Return the [X, Y] coordinate for the center point of the cell that contains the specified text.  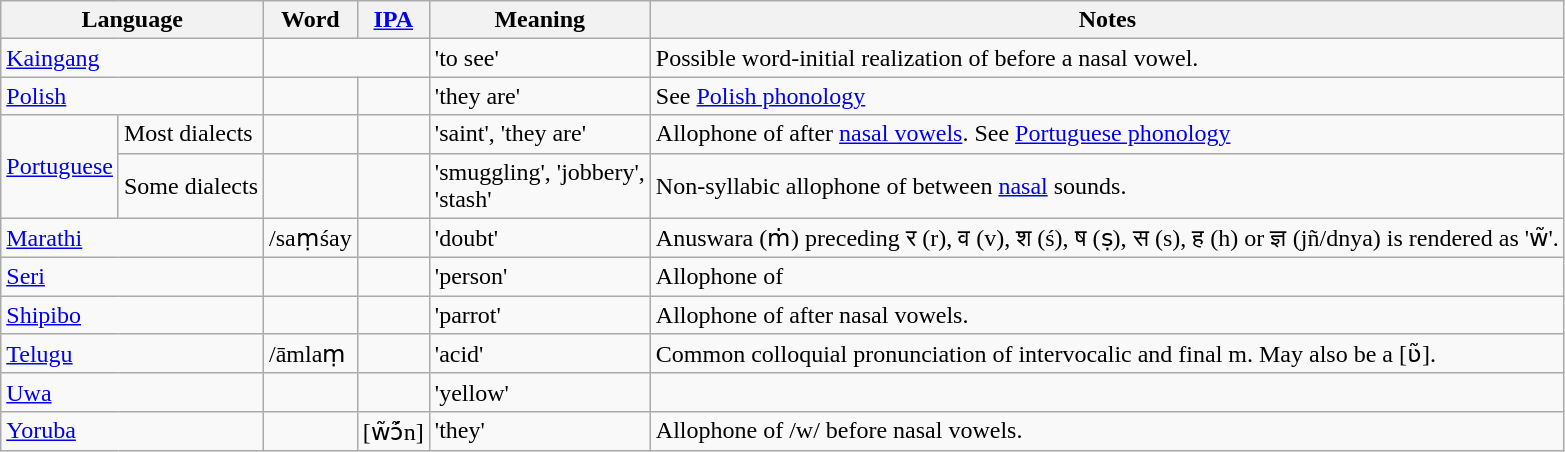
/saṃśay [311, 238]
Most dialects [190, 134]
Word [311, 20]
'saint', 'they are' [540, 134]
'smuggling', 'jobbery','stash' [540, 186]
Language [132, 20]
Shipibo [132, 315]
Allophone of after nasal vowels. See Portuguese phonology [1107, 134]
Uwa [132, 392]
/āmlaṃ [311, 354]
'to see' [540, 58]
Allophone of /w/ before nasal vowels. [1107, 431]
IPA [393, 20]
'they are' [540, 96]
Portuguese [60, 166]
Possible word-initial realization of before a nasal vowel. [1107, 58]
Notes [1107, 20]
Allophone of after nasal vowels. [1107, 315]
See Polish phonology [1107, 96]
Kaingang [132, 58]
Marathi [132, 238]
Polish [132, 96]
Meaning [540, 20]
Telugu [132, 354]
Anuswara (ṁ) preceding र (r), व (v), श (ś), ष (ṣ), स (s), ह (h) or ज्ञ (jñ/dnya) is rendered as 'w̃'. [1107, 238]
'doubt' [540, 238]
'parrot' [540, 315]
'yellow' [540, 392]
Common colloquial pronunciation of intervocalic and final m. May also be a [ʋ̃]. [1107, 354]
[w̃ɔ̃́n] [393, 431]
'acid' [540, 354]
Seri [132, 277]
Allophone of [1107, 277]
Non-syllabic allophone of between nasal sounds. [1107, 186]
'person' [540, 277]
Some dialects [190, 186]
Yoruba [132, 431]
'they' [540, 431]
